Find where the given text appears and provide that cell's center as [X, Y] coordinate. 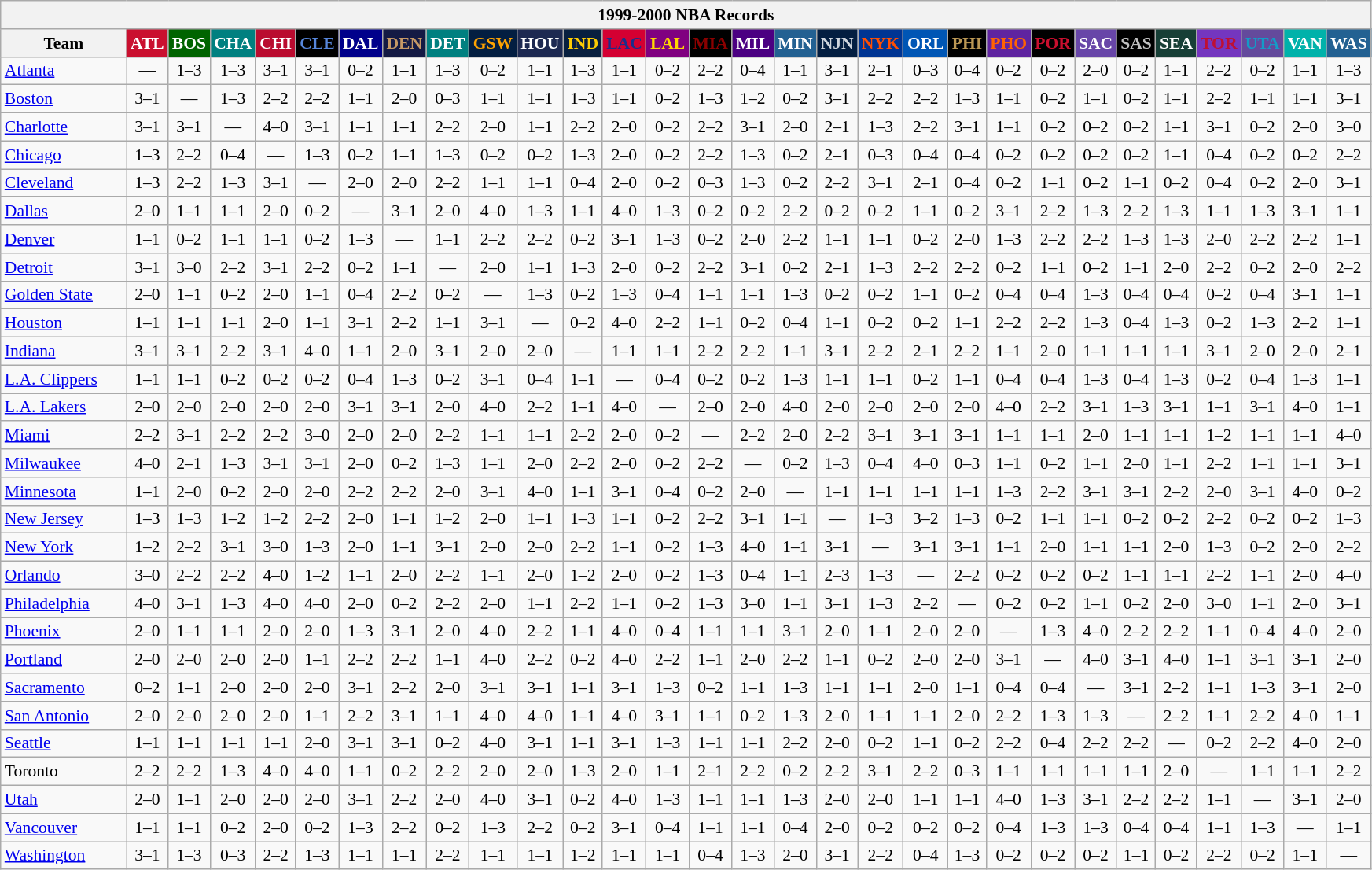
Vancouver [64, 828]
ORL [926, 43]
PHO [1008, 43]
IND [583, 43]
Charlotte [64, 127]
Philadelphia [64, 603]
POR [1053, 43]
MIN [795, 43]
LAC [624, 43]
SEA [1176, 43]
BOS [189, 43]
SAC [1096, 43]
WAS [1349, 43]
3–2 [926, 519]
CLE [318, 43]
1999-2000 NBA Records [686, 15]
HOU [539, 43]
L.A. Lakers [64, 407]
New Jersey [64, 519]
TOR [1219, 43]
GSW [494, 43]
VAN [1305, 43]
Sacramento [64, 688]
Minnesota [64, 492]
UTA [1263, 43]
San Antonio [64, 716]
Atlanta [64, 71]
Washington [64, 856]
PHI [967, 43]
CHA [233, 43]
Denver [64, 239]
Chicago [64, 155]
Indiana [64, 352]
Phoenix [64, 632]
Milwaukee [64, 463]
MIA [710, 43]
Dallas [64, 212]
SAS [1136, 43]
L.A. Clippers [64, 379]
Detroit [64, 267]
Toronto [64, 772]
MIL [753, 43]
DEN [404, 43]
CHI [275, 43]
DAL [361, 43]
NYK [881, 43]
Portland [64, 660]
New York [64, 547]
Seattle [64, 743]
2–3 [837, 576]
Orlando [64, 576]
DET [448, 43]
LAL [668, 43]
Boston [64, 99]
Cleveland [64, 183]
NJN [837, 43]
Golden State [64, 295]
Miami [64, 436]
Houston [64, 323]
Utah [64, 800]
Team [64, 43]
ATL [148, 43]
